Return [x, y] of the center of cell containing provided text 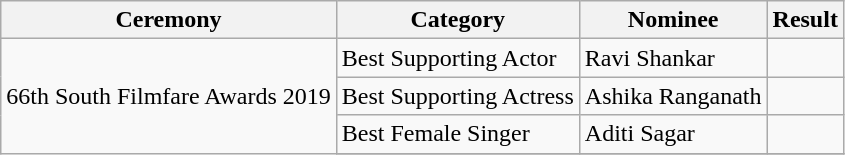
Ceremony [169, 20]
Ashika Ranganath [673, 96]
Result [805, 20]
66th South Filmfare Awards 2019 [169, 96]
Nominee [673, 20]
Best Supporting Actor [458, 58]
Best Female Singer [458, 134]
Category [458, 20]
Best Supporting Actress [458, 96]
Aditi Sagar [673, 134]
Ravi Shankar [673, 58]
